Detect which cell encompasses the target text, then output its [x, y] center coordinate. 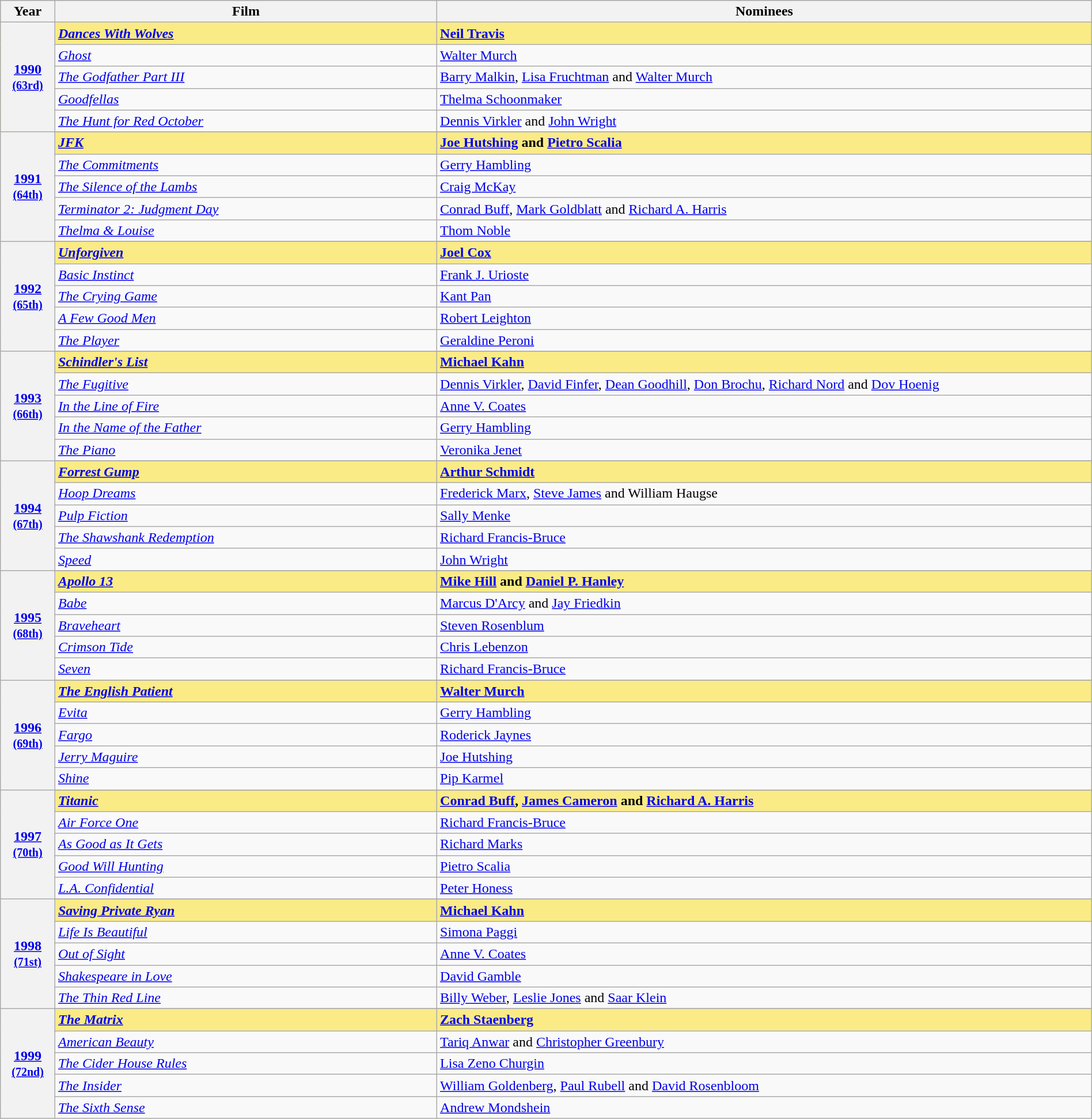
L.A. Confidential [245, 888]
Film [245, 12]
The Thin Red Line [245, 998]
Seven [245, 669]
Schindler's List [245, 362]
Zach Staenberg [765, 1020]
Joel Cox [765, 252]
Hoop Dreams [245, 494]
Terminator 2: Judgment Day [245, 208]
1998(71st) [28, 954]
As Good as It Gets [245, 844]
The Silence of the Lambs [245, 187]
Jerry Maguire [245, 757]
Crimson Tide [245, 647]
The Commitments [245, 165]
Joe Hutshing [765, 757]
In the Line of Fire [245, 406]
Basic Instinct [245, 275]
The Fugitive [245, 384]
The Cider House Rules [245, 1064]
The Shawshank Redemption [245, 537]
Craig McKay [765, 187]
Chris Lebenzon [765, 647]
Shine [245, 779]
John Wright [765, 559]
A Few Good Men [245, 318]
Braveheart [245, 625]
Arthur Schmidt [765, 472]
1995(68th) [28, 625]
The Insider [245, 1086]
Roderick Jaynes [765, 735]
JFK [245, 143]
Robert Leighton [765, 318]
Joe Hutshing and Pietro Scalia [765, 143]
Out of Sight [245, 954]
Barry Malkin, Lisa Fruchtman and Walter Murch [765, 77]
The Player [245, 340]
Babe [245, 603]
Pulp Fiction [245, 515]
The Crying Game [245, 297]
Forrest Gump [245, 472]
The Hunt for Red October [245, 121]
Year [28, 12]
The English Patient [245, 691]
Geraldine Peroni [765, 340]
Dances With Wolves [245, 33]
Saving Private Ryan [245, 910]
Ghost [245, 55]
Goodfellas [245, 99]
Thelma Schoonmaker [765, 99]
Steven Rosenblum [765, 625]
The Sixth Sense [245, 1107]
The Godfather Part III [245, 77]
1991(64th) [28, 187]
Pip Karmel [765, 779]
Speed [245, 559]
Life Is Beautiful [245, 932]
1993(66th) [28, 406]
Neil Travis [765, 33]
Conrad Buff, James Cameron and Richard A. Harris [765, 801]
Richard Marks [765, 844]
Pietro Scalia [765, 866]
Kant Pan [765, 297]
Marcus D'Arcy and Jay Friedkin [765, 603]
1997(70th) [28, 844]
Billy Weber, Leslie Jones and Saar Klein [765, 998]
1994(67th) [28, 515]
Sally Menke [765, 515]
Unforgiven [245, 252]
Frank J. Urioste [765, 275]
Andrew Mondshein [765, 1107]
American Beauty [245, 1042]
Shakespeare in Love [245, 976]
1996(69th) [28, 735]
Simona Paggi [765, 932]
Dennis Virkler and John Wright [765, 121]
Titanic [245, 801]
Dennis Virkler, David Finfer, Dean Goodhill, Don Brochu, Richard Nord and Dov Hoenig [765, 384]
William Goldenberg, Paul Rubell and David Rosenbloom [765, 1086]
Lisa Zeno Churgin [765, 1064]
The Piano [245, 450]
The Matrix [245, 1020]
Frederick Marx, Steve James and William Haugse [765, 494]
Thom Noble [765, 230]
In the Name of the Father [245, 428]
Mike Hill and Daniel P. Hanley [765, 581]
Tariq Anwar and Christopher Greenbury [765, 1042]
Apollo 13 [245, 581]
Conrad Buff, Mark Goldblatt and Richard A. Harris [765, 208]
Veronika Jenet [765, 450]
1999(72nd) [28, 1064]
Peter Honess [765, 888]
Air Force One [245, 822]
1992(65th) [28, 296]
Thelma & Louise [245, 230]
Evita [245, 713]
1990(63rd) [28, 77]
Fargo [245, 735]
David Gamble [765, 976]
Nominees [765, 12]
Good Will Hunting [245, 866]
